Return the [X, Y] coordinate for the center point of the cell that contains the specified text.  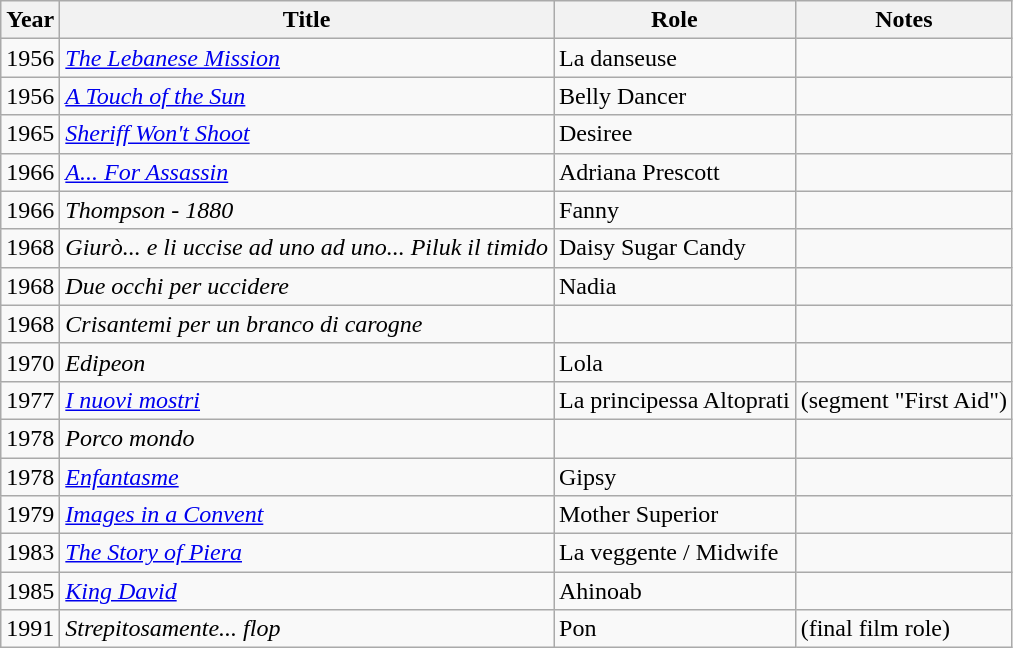
Pon [675, 629]
The Story of Piera [307, 553]
Year [30, 20]
Due occhi per uccidere [307, 286]
Crisantemi per un branco di carogne [307, 324]
Images in a Convent [307, 515]
Nadia [675, 286]
1985 [30, 591]
Belly Dancer [675, 96]
Sheriff Won't Shoot [307, 134]
Ahinoab [675, 591]
Adriana Prescott [675, 172]
Strepitosamente... flop [307, 629]
La veggente / Midwife [675, 553]
Title [307, 20]
Edipeon [307, 362]
(final film role) [904, 629]
Fanny [675, 210]
Desiree [675, 134]
1965 [30, 134]
1983 [30, 553]
Mother Superior [675, 515]
A Touch of the Sun [307, 96]
1979 [30, 515]
Enfantasme [307, 477]
La danseuse [675, 58]
Thompson - 1880 [307, 210]
Lola [675, 362]
(segment "First Aid") [904, 400]
The Lebanese Mission [307, 58]
La principessa Altoprati [675, 400]
Gipsy [675, 477]
I nuovi mostri [307, 400]
1977 [30, 400]
Daisy Sugar Candy [675, 248]
Role [675, 20]
1970 [30, 362]
King David [307, 591]
Giurò... e li uccise ad uno ad uno... Piluk il timido [307, 248]
Notes [904, 20]
Porco mondo [307, 438]
1991 [30, 629]
A... For Assassin [307, 172]
